Provide the [X, Y] coordinate of the cell's center where the given text is located.  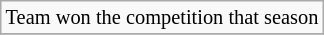
Team won the competition that season [162, 17]
